For the text-containing cell, return its midpoint in (X, Y) coordinate format. 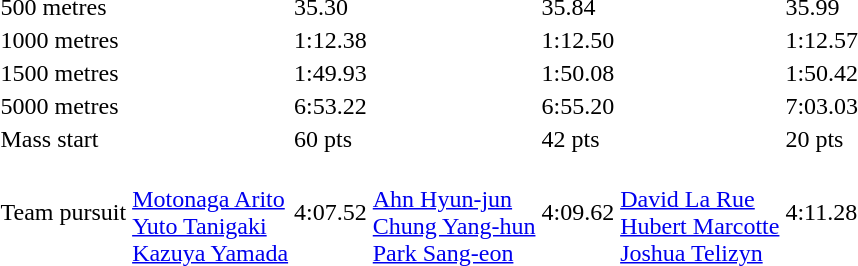
6:55.20 (578, 106)
42 pts (578, 139)
60 pts (331, 139)
1:50.08 (578, 73)
6:53.22 (331, 106)
1:12.50 (578, 40)
1:12.38 (331, 40)
1:49.93 (331, 73)
